Return [X, Y] of the center of cell containing provided text 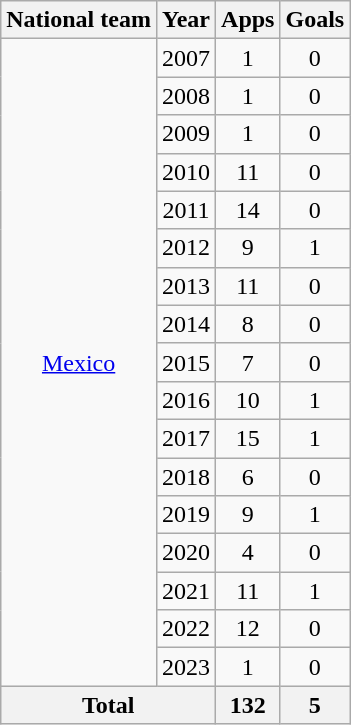
2010 [186, 172]
6 [248, 477]
8 [248, 324]
Mexico [79, 362]
2019 [186, 515]
2015 [186, 362]
12 [248, 629]
2014 [186, 324]
2013 [186, 286]
2022 [186, 629]
2023 [186, 667]
4 [248, 553]
2012 [186, 248]
Goals [315, 20]
Year [186, 20]
2007 [186, 58]
2011 [186, 210]
National team [79, 20]
Total [108, 705]
132 [248, 705]
2017 [186, 438]
2008 [186, 96]
2009 [186, 134]
15 [248, 438]
2020 [186, 553]
2016 [186, 400]
2021 [186, 591]
14 [248, 210]
10 [248, 400]
7 [248, 362]
2018 [186, 477]
5 [315, 705]
Apps [248, 20]
